Locate the cell with the specified text and output its (X, Y) center coordinate. 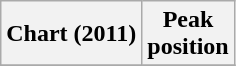
Peakposition (188, 34)
Chart (2011) (72, 34)
